Provide the [x, y] coordinate of the cell's center where the given text is located.  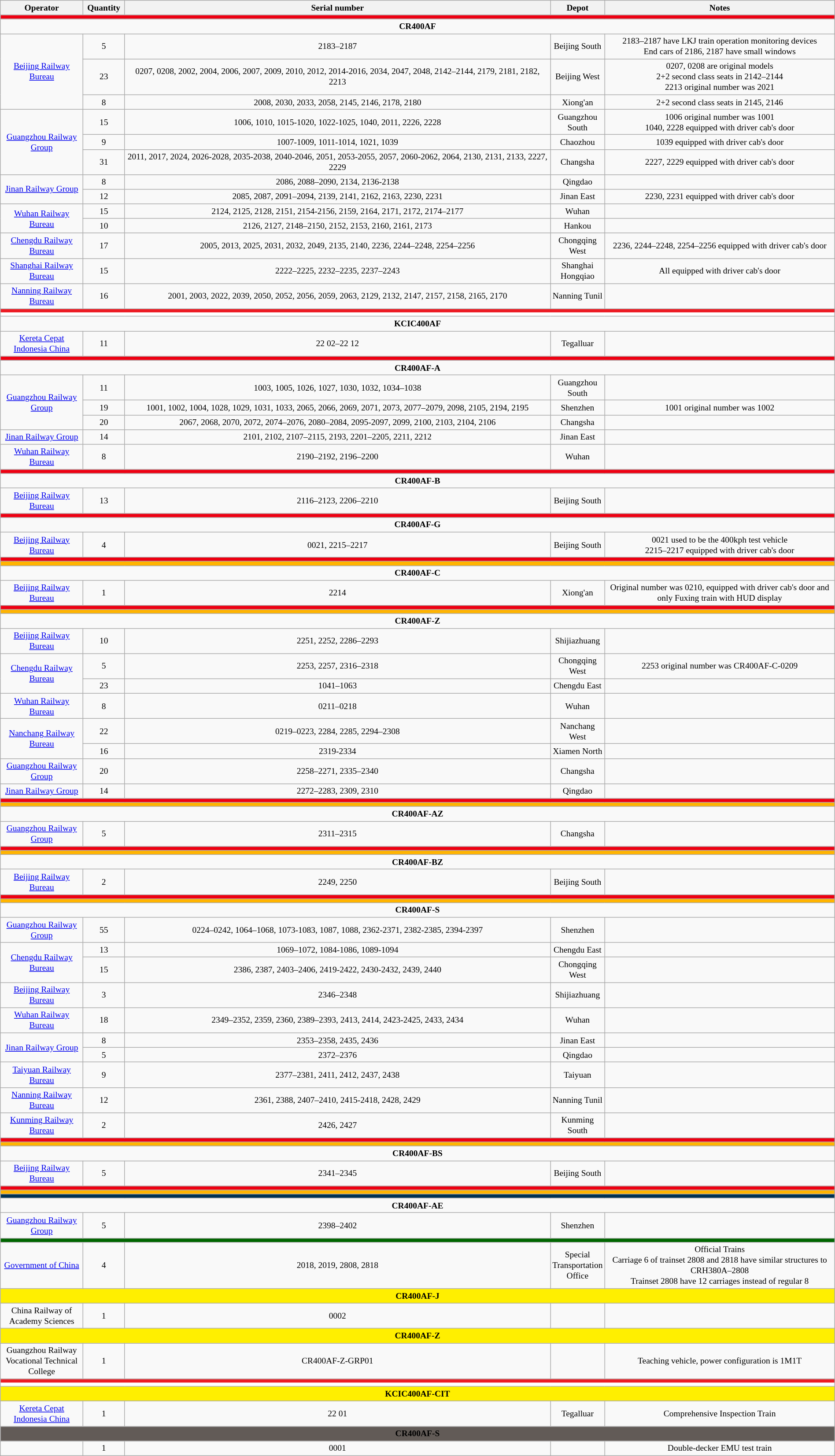
1007-1009, 1011-1014, 1021, 1039 [337, 142]
CR400AF-AZ [417, 814]
0021, 2215–2217 [337, 544]
Kunming Railway Bureau [42, 1125]
Government of China [42, 1265]
2272–2283, 2309, 2310 [337, 791]
2011, 2017, 2024, 2026-2028, 2035-2038, 2040-2046, 2051, 2053-2055, 2057, 2060-2062, 2064, 2130, 2131, 2133, 2227, 2229 [337, 162]
2190–2192, 2196–2200 [337, 457]
2+2 second class seats in 2145, 2146 [720, 102]
Notes [720, 8]
3 [103, 995]
Serial number [337, 8]
2124, 2125, 2128, 2151, 2154-2156, 2159, 2164, 2171, 2172, 2174–2177 [337, 211]
Quantity [103, 8]
2426, 2427 [337, 1125]
2353–2358, 2435, 2436 [337, 1040]
2101, 2102, 2107–2115, 2193, 2201–2205, 2211, 2212 [337, 437]
2311–2315 [337, 834]
Guangzhou Railway Vocational Technical College [42, 1361]
2086, 2088–2090, 2134, 2136-2138 [337, 181]
2346–2348 [337, 995]
2183–2187 [337, 47]
1006 original number was 10011040, 2228 equipped with driver cab's door [720, 122]
0207, 0208 are original models2+2 second class seats in 2142–21442213 original number was 2021 [720, 77]
2067, 2068, 2070, 2072, 2074–2076, 2080–2084, 2095-2097, 2099, 2100, 2103, 2104, 2106 [337, 422]
2386, 2387, 2403–2406, 2419-2422, 2430-2432, 2439, 2440 [337, 970]
Comprehensive Inspection Train [720, 1414]
1001 original number was 1002 [720, 408]
Chaozhou [578, 142]
2253, 2257, 2316–2318 [337, 666]
CR400AF-BS [417, 1153]
Taiyuan Railway Bureau [42, 1075]
Xiamen North [578, 751]
0219–0223, 2284, 2285, 2294–2308 [337, 731]
Taiyuan [578, 1075]
2183–2187 have LKJ train operation monitoring devicesEnd cars of 2186, 2187 have small windows [720, 47]
Special Transportation Office [578, 1265]
All equipped with driver cab's door [720, 271]
0001 [337, 1448]
2085, 2087, 2091–2094, 2139, 2141, 2162, 2163, 2230, 2231 [337, 196]
1039 equipped with driver cab's door [720, 142]
22 02–22 12 [337, 344]
2236, 2244–2248, 2254–2256 equipped with driver cab's door [720, 246]
0211–0218 [337, 706]
1001, 1002, 1004, 1028, 1029, 1031, 1033, 2065, 2066, 2069, 2071, 2073, 2077–2079, 2098, 2105, 2194, 2195 [337, 408]
0207, 0208, 2002, 2004, 2006, 2007, 2009, 2010, 2012, 2014-2016, 2034, 2047, 2048, 2142–2144, 2179, 2181, 2182, 2213 [337, 77]
Nanchang Railway Bureau [42, 739]
Kunming South [578, 1125]
2230, 2231 equipped with driver cab's door [720, 196]
2341–2345 [337, 1173]
2361, 2388, 2407–2410, 2415-2418, 2428, 2429 [337, 1100]
22 01 [337, 1414]
17 [103, 246]
CR400AF-C [417, 573]
2001, 2003, 2022, 2039, 2050, 2052, 2056, 2059, 2063, 2129, 2132, 2147, 2157, 2158, 2165, 2170 [337, 296]
Original number was 0210, equipped with driver cab's door and only Fuxing train with HUD display [720, 593]
0224–0242, 1064–1068, 1073-1083, 1087, 1088, 2362-2371, 2382-2385, 2394-2397 [337, 930]
CR400AF-A [417, 367]
2377–2381, 2411, 2412, 2437, 2438 [337, 1075]
CR400AF-BZ [417, 861]
1069–1072, 1084-1086, 1089-1094 [337, 950]
Teaching vehicle, power configuration is 1M1T [720, 1361]
0021 used to be the 400kph test vehicle2215–2217 equipped with driver cab's door [720, 544]
CR400AF [417, 26]
2018, 2019, 2808, 2818 [337, 1265]
1003, 1005, 1026, 1027, 1030, 1032, 1034–1038 [337, 388]
2253 original number was CR400AF-C-0209 [720, 666]
2126, 2127, 2148–2150, 2152, 2153, 2160, 2161, 2173 [337, 225]
CR400AF-G [417, 525]
Shanghai Hongqiao [578, 271]
CR400AF-B [417, 481]
Double-decker EMU test train [720, 1448]
0002 [337, 1316]
55 [103, 930]
2251, 2252, 2286–2293 [337, 640]
31 [103, 162]
KCIC400AF-CIT [417, 1393]
22 [103, 731]
CR400AF-Z-GRP01 [337, 1361]
2398–2402 [337, 1225]
Hankou [578, 225]
2005, 2013, 2025, 2031, 2032, 2049, 2135, 2140, 2236, 2244–2248, 2254–2256 [337, 246]
2258–2271, 2335–2340 [337, 771]
2349–2352, 2359, 2360, 2389–2393, 2413, 2414, 2423-2425, 2433, 2434 [337, 1020]
KCIC400AF [417, 323]
Nanchang West [578, 731]
2008, 2030, 2033, 2058, 2145, 2146, 2178, 2180 [337, 102]
1006, 1010, 1015-1020, 1022-1025, 1040, 2011, 2226, 2228 [337, 122]
Shanghai Railway Bureau [42, 271]
2214 [337, 593]
2116–2123, 2206–2210 [337, 500]
2249, 2250 [337, 882]
1041–1063 [337, 686]
Official TrainsCarriage 6 of trainset 2808 and 2818 have similar structures to CRH380A–2808Trainset 2808 have 12 carriages instead of regular 8 [720, 1265]
Operator [42, 8]
2372–2376 [337, 1055]
Beijing West [578, 77]
Depot [578, 8]
2227, 2229 equipped with driver cab's door [720, 162]
19 [103, 408]
18 [103, 1020]
China Railway of Academy Sciences [42, 1316]
CR400AF-J [417, 1296]
CR400AF-AE [417, 1206]
2222–2225, 2232–2235, 2237–2243 [337, 271]
2319-2334 [337, 751]
